Return the (X, Y) coordinate for the center point of the cell that contains the specified text.  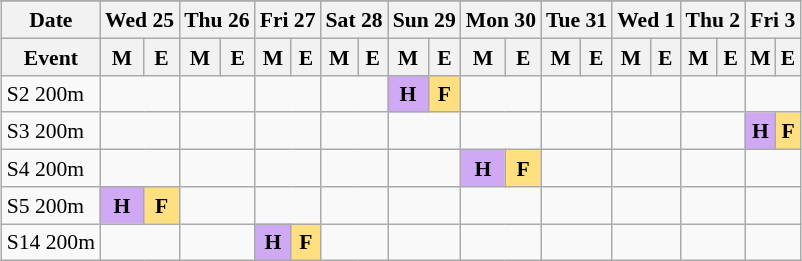
Sun 29 (424, 20)
Event (51, 56)
Sat 28 (354, 20)
Thu 2 (712, 20)
S3 200m (51, 130)
Thu 26 (217, 20)
S5 200m (51, 204)
Fri 3 (772, 20)
S14 200m (51, 242)
Fri 27 (288, 20)
Mon 30 (501, 20)
Tue 31 (576, 20)
S2 200m (51, 94)
Date (51, 20)
Wed 1 (646, 20)
S4 200m (51, 168)
Wed 25 (140, 20)
